Search for the cell housing the specified text and yield its [x, y] center coordinate. 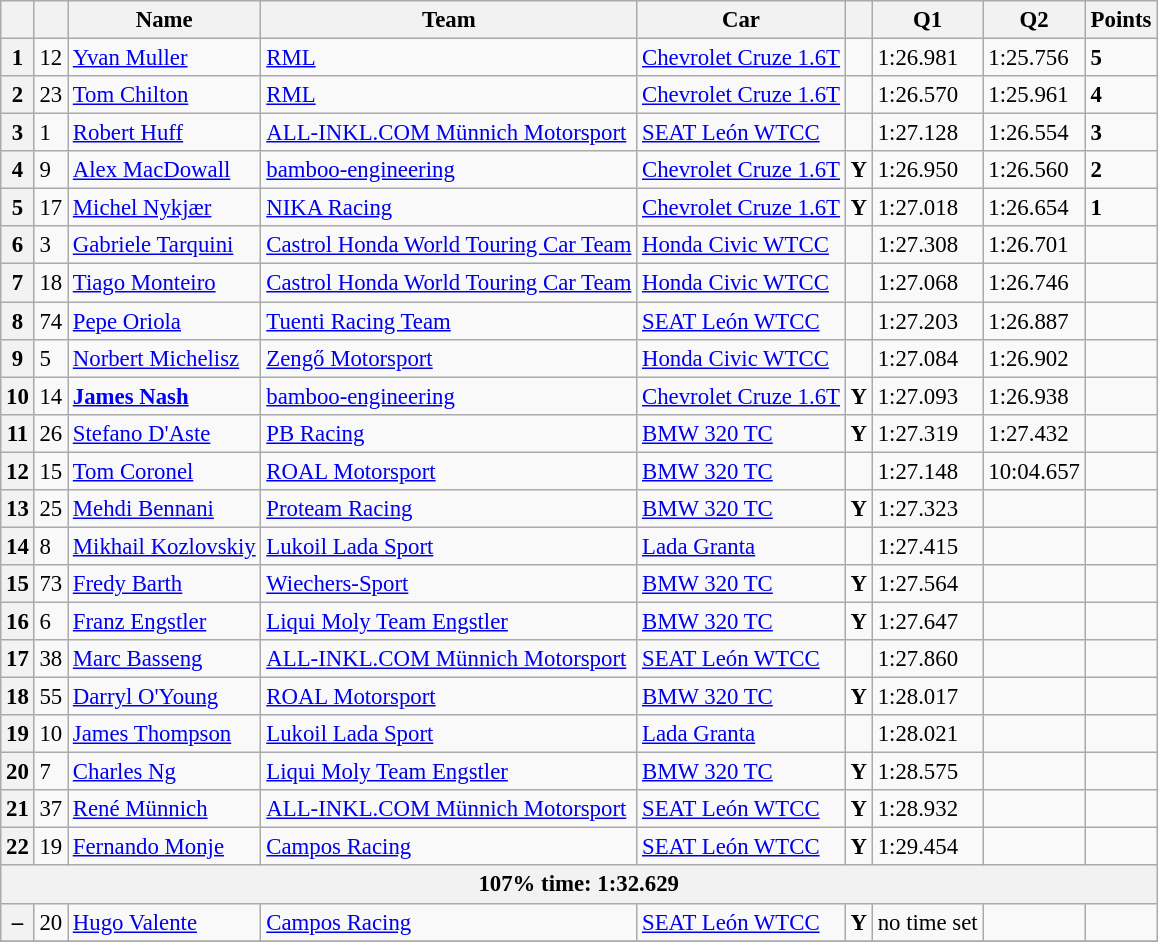
1:28.021 [928, 734]
1:26.701 [1034, 245]
– [18, 922]
1:26.981 [928, 58]
Yvan Muller [164, 58]
1:26.950 [928, 170]
1:27.860 [928, 659]
1:27.647 [928, 621]
1:26.554 [1034, 133]
Zengő Motorsport [449, 358]
Pepe Oriola [164, 321]
Darryl O'Young [164, 697]
1:27.093 [928, 396]
James Thompson [164, 734]
1:27.432 [1034, 433]
Stefano D'Aste [164, 433]
1:26.887 [1034, 321]
1:27.415 [928, 546]
Fredy Barth [164, 584]
1:27.084 [928, 358]
16 [18, 621]
1:25.961 [1034, 95]
1:27.203 [928, 321]
37 [50, 809]
1:26.902 [1034, 358]
1:27.323 [928, 509]
Fernando Monje [164, 847]
NIKA Racing [449, 208]
no time set [928, 922]
Tom Chilton [164, 95]
Michel Nykjær [164, 208]
Proteam Racing [449, 509]
23 [50, 95]
107% time: 1:32.629 [579, 885]
1:27.564 [928, 584]
1:28.017 [928, 697]
Tiago Monteiro [164, 283]
1:27.319 [928, 433]
Mehdi Bennani [164, 509]
Gabriele Tarquini [164, 245]
Team [449, 20]
Car [742, 20]
Tom Coronel [164, 471]
21 [18, 809]
Name [164, 20]
1:26.746 [1034, 283]
1:27.128 [928, 133]
73 [50, 584]
38 [50, 659]
Marc Basseng [164, 659]
Q1 [928, 20]
1:27.018 [928, 208]
11 [18, 433]
Robert Huff [164, 133]
13 [18, 509]
1:25.756 [1034, 58]
74 [50, 321]
1:28.932 [928, 809]
10:04.657 [1034, 471]
1:28.575 [928, 772]
1:26.570 [928, 95]
Mikhail Kozlovskiy [164, 546]
1:26.654 [1034, 208]
Norbert Michelisz [164, 358]
Q2 [1034, 20]
Wiechers-Sport [449, 584]
25 [50, 509]
James Nash [164, 396]
1:26.560 [1034, 170]
Hugo Valente [164, 922]
Charles Ng [164, 772]
1:26.938 [1034, 396]
1:27.148 [928, 471]
Points [1120, 20]
26 [50, 433]
1:29.454 [928, 847]
René Münnich [164, 809]
1:27.308 [928, 245]
Franz Engstler [164, 621]
1:27.068 [928, 283]
22 [18, 847]
PB Racing [449, 433]
Tuenti Racing Team [449, 321]
Alex MacDowall [164, 170]
55 [50, 697]
